Return the [x, y] coordinate for the center point of the cell that contains the specified text.  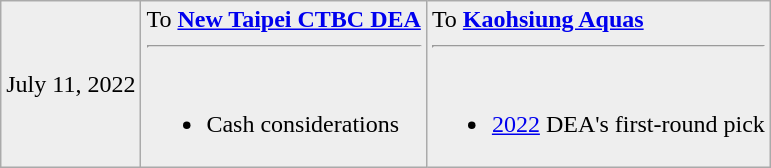
July 11, 2022 [71, 84]
To New Taipei CTBC DEACash considerations [284, 84]
To Kaohsiung Aquas2022 DEA's first-round pick [598, 84]
